Pinpoint the cell where the given text exists, returning its (X, Y) midpoint coordinate. 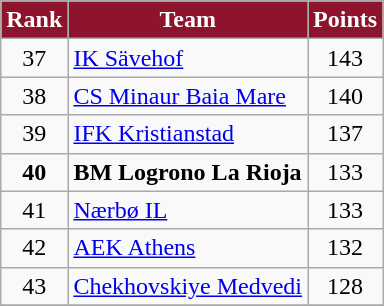
Nærbø IL (188, 210)
40 (34, 172)
43 (34, 286)
39 (34, 134)
137 (346, 134)
Team (188, 20)
Rank (34, 20)
38 (34, 96)
42 (34, 248)
Points (346, 20)
BM Logrono La Rioja (188, 172)
IK Sävehof (188, 58)
41 (34, 210)
140 (346, 96)
IFK Kristianstad (188, 134)
128 (346, 286)
37 (34, 58)
132 (346, 248)
Chekhovskiye Medvedi (188, 286)
CS Minaur Baia Mare (188, 96)
AEK Athens (188, 248)
143 (346, 58)
